Find where the given text appears and provide that cell's center as [x, y] coordinate. 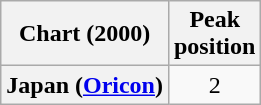
Japan (Oricon) [85, 85]
2 [214, 85]
Peakposition [214, 34]
Chart (2000) [85, 34]
